Detect which cell encompasses the target text, then output its (x, y) center coordinate. 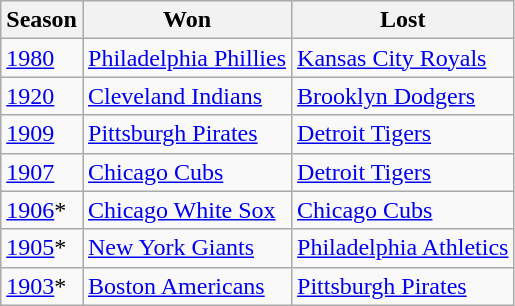
1905* (42, 248)
Won (186, 20)
Cleveland Indians (186, 96)
Philadelphia Phillies (186, 58)
1907 (42, 172)
Brooklyn Dodgers (403, 96)
Chicago White Sox (186, 210)
1980 (42, 58)
Boston Americans (186, 286)
1920 (42, 96)
1909 (42, 134)
Philadelphia Athletics (403, 248)
1903* (42, 286)
Season (42, 20)
Lost (403, 20)
New York Giants (186, 248)
1906* (42, 210)
Kansas City Royals (403, 58)
